Scan for the cell matching the given text and deliver its [X, Y] coordinate at center. 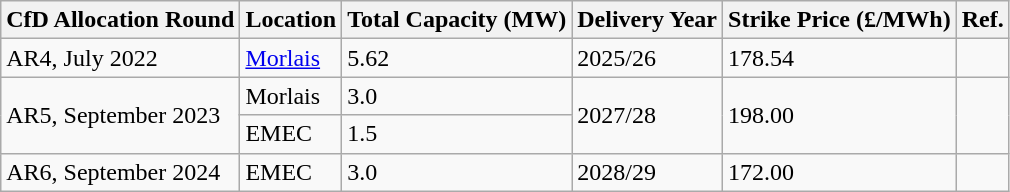
2028/29 [648, 172]
178.54 [840, 58]
2025/26 [648, 58]
Total Capacity (MW) [457, 20]
Ref. [982, 20]
AR4, July 2022 [120, 58]
1.5 [457, 134]
5.62 [457, 58]
198.00 [840, 115]
AR5, September 2023 [120, 115]
Location [291, 20]
Strike Price (£/MWh) [840, 20]
CfD Allocation Round [120, 20]
2027/28 [648, 115]
AR6, September 2024 [120, 172]
172.00 [840, 172]
Delivery Year [648, 20]
